Extract the [x, y] coordinate from the center of the cell holding the provided text.  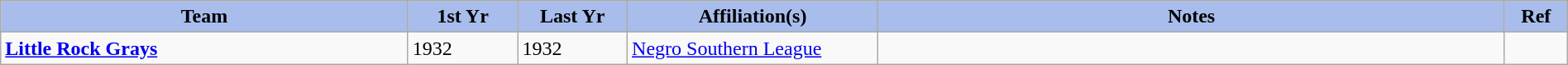
Last Yr [572, 17]
Negro Southern League [753, 48]
1st Yr [463, 17]
Team [205, 17]
Ref [1536, 17]
Little Rock Grays [205, 48]
Notes [1192, 17]
Affiliation(s) [753, 17]
